Return the (X, Y) coordinate for the center point of the cell that contains the specified text.  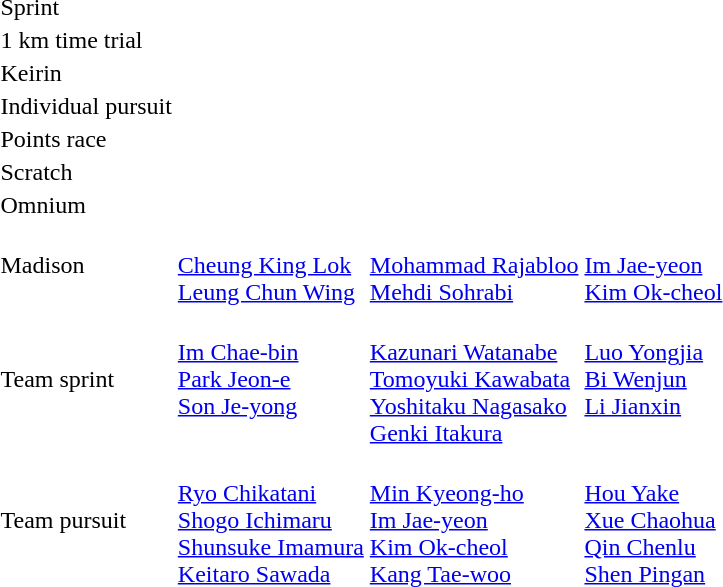
Im Chae-binPark Jeon-eSon Je-yong (270, 379)
Mohammad RajablooMehdi Sohrabi (474, 265)
Kazunari WatanabeTomoyuki KawabataYoshitaku NagasakoGenki Itakura (474, 379)
Cheung King LokLeung Chun Wing (270, 265)
